Extract the (x, y) coordinate from the center of the cell holding the provided text.  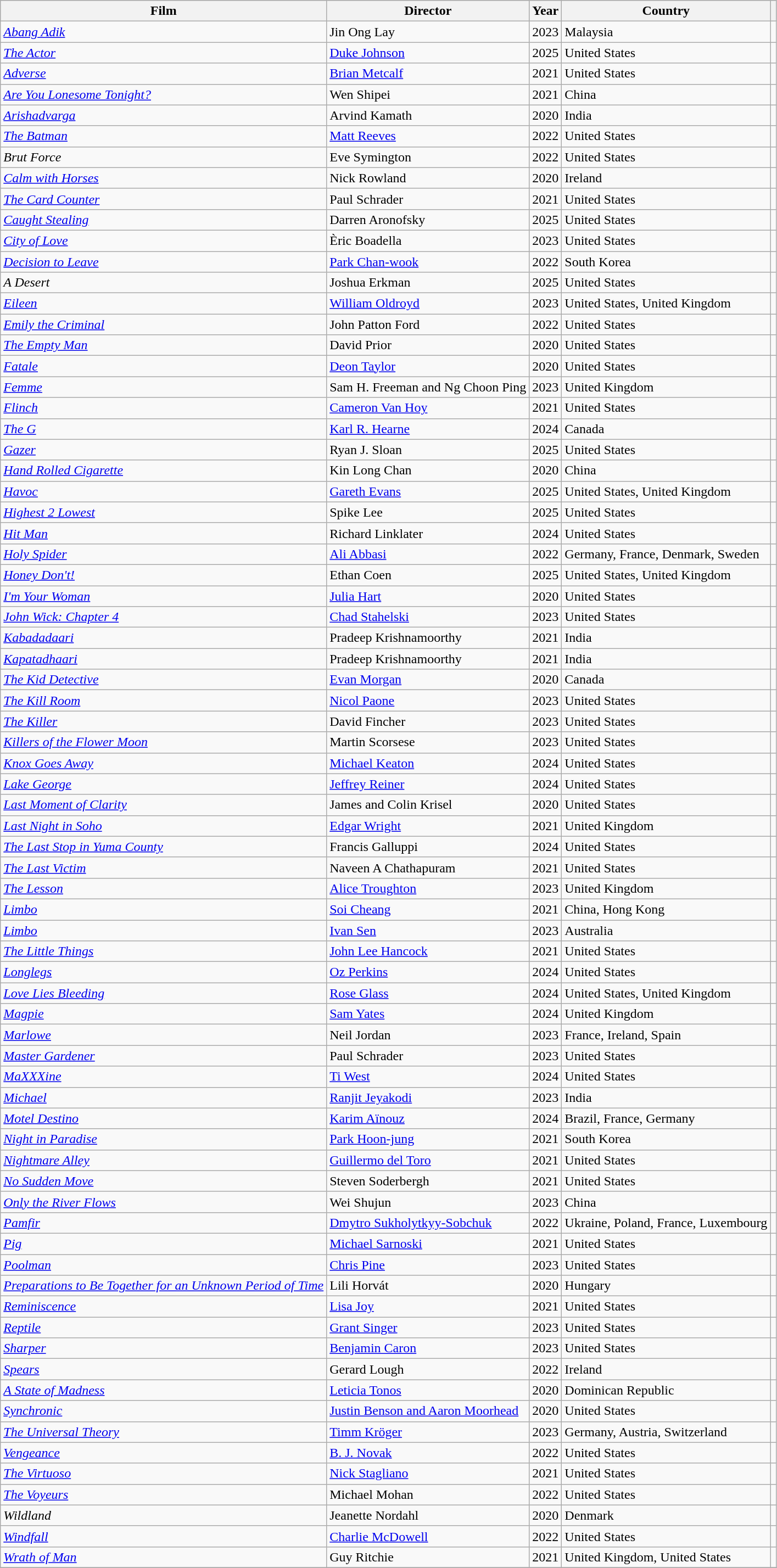
Èric Boadella (428, 240)
Neil Jordan (428, 1035)
Julia Hart (428, 596)
The Kill Room (164, 701)
Last Moment of Clarity (164, 805)
Wei Shujun (428, 1202)
Last Night in Soho (164, 826)
Spike Lee (428, 512)
Brut Force (164, 157)
Justin Benson and Aaron Moorhead (428, 1411)
Benjamin Caron (428, 1348)
John Lee Hancock (428, 951)
The Virtuoso (164, 1474)
Marlowe (164, 1035)
Kabadadaari (164, 638)
Brazil, France, Germany (666, 1118)
Karim Aïnouz (428, 1118)
No Sudden Move (164, 1181)
Ukraine, Poland, France, Luxembourg (666, 1223)
A Desert (164, 283)
Ti West (428, 1077)
Charlie McDowell (428, 1536)
Gazer (164, 450)
Lake George (164, 784)
Park Chan-wook (428, 262)
Hit Man (164, 533)
Australia (666, 931)
Emily the Criminal (164, 324)
Duke Johnson (428, 53)
Lisa Joy (428, 1307)
Reminiscence (164, 1307)
Year (546, 11)
Nick Rowland (428, 178)
Ivan Sen (428, 931)
David Prior (428, 345)
Jin Ong Lay (428, 32)
Grant Singer (428, 1328)
France, Ireland, Spain (666, 1035)
Abang Adik (164, 32)
Ethan Coen (428, 575)
Ranjit Jeyakodi (428, 1097)
Nicol Paone (428, 701)
Darren Aronofsky (428, 220)
Knox Goes Away (164, 763)
Holy Spider (164, 554)
Martin Scorsese (428, 742)
John Wick: Chapter 4 (164, 617)
Leticia Tonos (428, 1390)
Sharper (164, 1348)
The Card Counter (164, 199)
Alice Troughton (428, 888)
The Batman (164, 136)
Synchronic (164, 1411)
Soi Cheang (428, 909)
Arvind Kamath (428, 115)
Chad Stahelski (428, 617)
B. J. Novak (428, 1453)
Are You Lonesome Tonight? (164, 94)
Denmark (666, 1515)
Wrath of Man (164, 1557)
Sam H. Freeman and Ng Choon Ping (428, 387)
China, Hong Kong (666, 909)
Deon Taylor (428, 366)
Arishadvarga (164, 115)
Cameron Van Hoy (428, 408)
Poolman (164, 1264)
Jeanette Nordahl (428, 1515)
Magpie (164, 1014)
Flinch (164, 408)
Michael Keaton (428, 763)
Motel Destino (164, 1118)
Eileen (164, 304)
Reptile (164, 1328)
Highest 2 Lowest (164, 512)
The Last Victim (164, 867)
Kin Long Chan (428, 471)
Pig (164, 1244)
Guy Ritchie (428, 1557)
Dominican Republic (666, 1390)
Adverse (164, 74)
Gareth Evans (428, 491)
Ryan J. Sloan (428, 450)
Steven Soderbergh (428, 1181)
Master Gardener (164, 1056)
Longlegs (164, 972)
The Killer (164, 721)
Hand Rolled Cigarette (164, 471)
Honey Don't! (164, 575)
The Empty Man (164, 345)
Decision to Leave (164, 262)
Killers of the Flower Moon (164, 742)
Evan Morgan (428, 680)
Fatale (164, 366)
Kapatadhaari (164, 659)
Chris Pine (428, 1264)
Rose Glass (428, 993)
The Actor (164, 53)
Country (666, 11)
The Lesson (164, 888)
Karl R. Hearne (428, 429)
Film (164, 11)
Malaysia (666, 32)
Femme (164, 387)
Ali Abbasi (428, 554)
Nick Stagliano (428, 1474)
The Universal Theory (164, 1432)
A State of Madness (164, 1390)
Edgar Wright (428, 826)
Naveen A Chathapuram (428, 867)
Director (428, 11)
Brian Metcalf (428, 74)
James and Colin Krisel (428, 805)
Calm with Horses (164, 178)
Sam Yates (428, 1014)
John Patton Ford (428, 324)
The Voyeurs (164, 1494)
Timm Kröger (428, 1432)
MaXXXine (164, 1077)
Love Lies Bleeding (164, 993)
Guillermo del Toro (428, 1160)
Havoc (164, 491)
Germany, Austria, Switzerland (666, 1432)
Caught Stealing (164, 220)
David Fincher (428, 721)
Michael Sarnoski (428, 1244)
Michael (164, 1097)
I'm Your Woman (164, 596)
Wen Shipei (428, 94)
Jeffrey Reiner (428, 784)
Matt Reeves (428, 136)
The Kid Detective (164, 680)
Dmytro Sukholytkyy-Sobchuk (428, 1223)
Oz Perkins (428, 972)
Francis Galluppi (428, 847)
Joshua Erkman (428, 283)
Lili Horvát (428, 1286)
Park Hoon-jung (428, 1139)
Gerard Lough (428, 1369)
Eve Symington (428, 157)
Wildland (164, 1515)
City of Love (164, 240)
Germany, France, Denmark, Sweden (666, 554)
Pamfir (164, 1223)
The Last Stop in Yuma County (164, 847)
Michael Mohan (428, 1494)
Night in Paradise (164, 1139)
United Kingdom, United States (666, 1557)
Vengeance (164, 1453)
William Oldroyd (428, 304)
The G (164, 429)
Only the River Flows (164, 1202)
Preparations to Be Together for an Unknown Period of Time (164, 1286)
Nightmare Alley (164, 1160)
The Little Things (164, 951)
Windfall (164, 1536)
Spears (164, 1369)
Richard Linklater (428, 533)
Hungary (666, 1286)
